Locate the cell with the specified text and output its (X, Y) center coordinate. 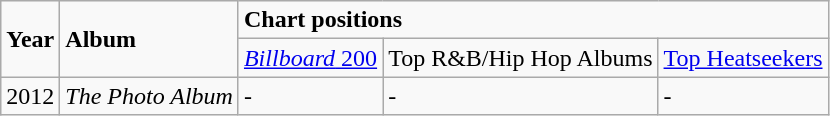
Top R&B/Hip Hop Albums (520, 58)
Chart positions (533, 20)
Year (30, 39)
Album (150, 39)
The Photo Album (150, 96)
Billboard 200 (310, 58)
Top Heatseekers (743, 58)
2012 (30, 96)
